Locate the cell with the specified text and output its (x, y) center coordinate. 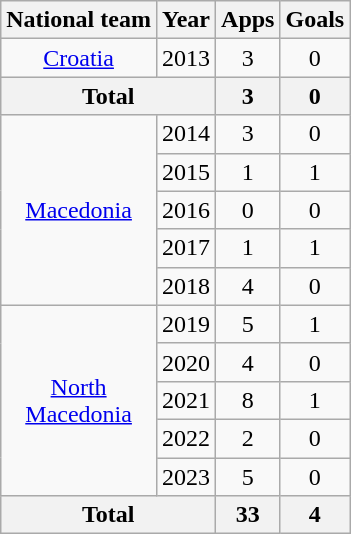
2017 (186, 248)
2018 (186, 286)
2021 (186, 400)
2016 (186, 210)
Apps (248, 20)
2020 (186, 362)
National team (79, 20)
Croatia (79, 58)
33 (248, 515)
2019 (186, 324)
Macedonia (79, 210)
8 (248, 400)
2015 (186, 172)
2022 (186, 438)
2 (248, 438)
2014 (186, 134)
2013 (186, 58)
2023 (186, 477)
Year (186, 20)
NorthMacedonia (79, 400)
Goals (315, 20)
